From the cell containing the given text, extract its center point as [x, y] coordinate. 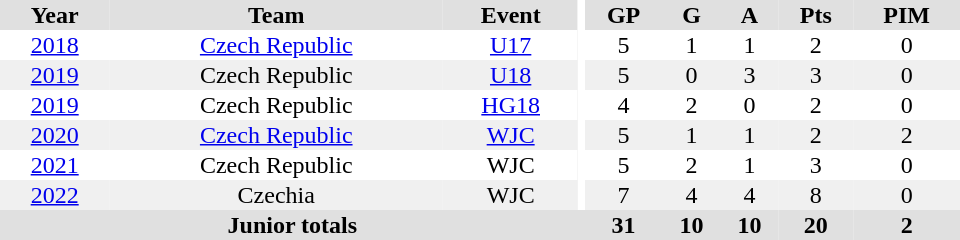
Event [510, 15]
31 [624, 225]
U18 [510, 75]
Year [54, 15]
2020 [54, 135]
Junior totals [292, 225]
2021 [54, 165]
A [749, 15]
GP [624, 15]
Pts [816, 15]
20 [816, 225]
HG18 [510, 105]
2018 [54, 45]
G [692, 15]
PIM [906, 15]
2022 [54, 195]
8 [816, 195]
Czechia [276, 195]
Team [276, 15]
U17 [510, 45]
7 [624, 195]
